Output the [X, Y] coordinate of the center of the cell containing the given text.  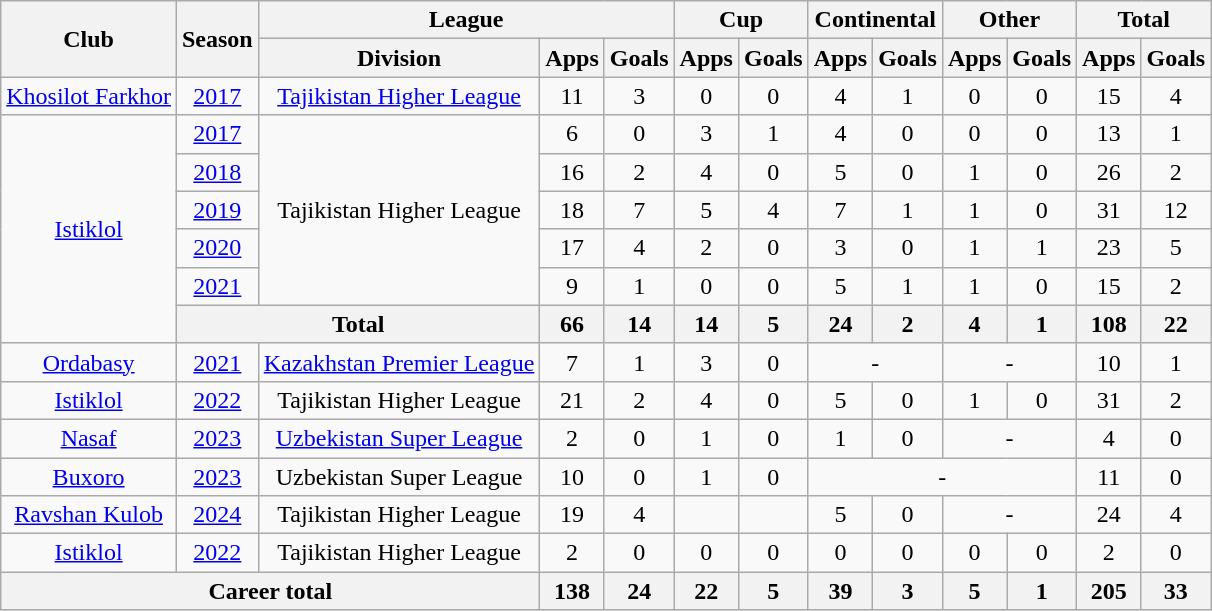
18 [572, 210]
Division [399, 58]
2019 [217, 210]
2020 [217, 248]
17 [572, 248]
Continental [875, 20]
2018 [217, 172]
205 [1109, 591]
Nasaf [89, 438]
6 [572, 134]
Club [89, 39]
Season [217, 39]
Khosilot Farkhor [89, 96]
13 [1109, 134]
138 [572, 591]
Buxoro [89, 477]
21 [572, 400]
16 [572, 172]
33 [1176, 591]
12 [1176, 210]
Career total [270, 591]
League [466, 20]
66 [572, 324]
9 [572, 286]
Cup [741, 20]
2024 [217, 515]
19 [572, 515]
Ravshan Kulob [89, 515]
108 [1109, 324]
23 [1109, 248]
Ordabasy [89, 362]
39 [840, 591]
26 [1109, 172]
Other [1009, 20]
Kazakhstan Premier League [399, 362]
